Capture the cell that displays the provided text and extract its [x, y] central coordinate. 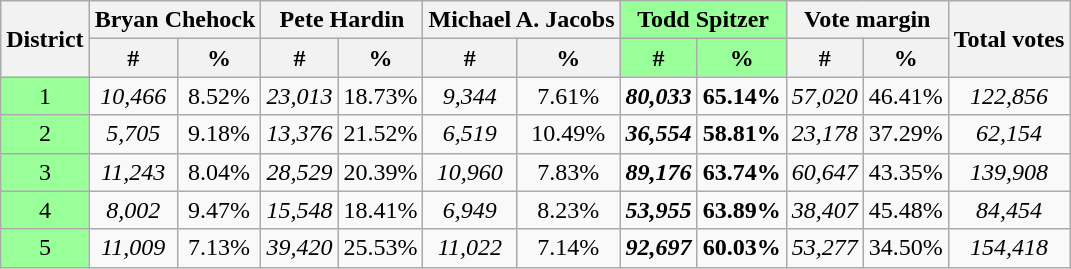
7.83% [568, 172]
23,013 [300, 96]
43.35% [906, 172]
46.41% [906, 96]
9.47% [219, 210]
84,454 [1009, 210]
8.23% [568, 210]
53,955 [658, 210]
9,344 [470, 96]
62,154 [1009, 134]
80,033 [658, 96]
20.39% [380, 172]
Vote margin [867, 20]
8.52% [219, 96]
6,519 [470, 134]
18.73% [380, 96]
6,949 [470, 210]
11,009 [133, 248]
7.13% [219, 248]
8,002 [133, 210]
21.52% [380, 134]
5,705 [133, 134]
122,856 [1009, 96]
15,548 [300, 210]
10,960 [470, 172]
53,277 [824, 248]
92,697 [658, 248]
9.18% [219, 134]
57,020 [824, 96]
60,647 [824, 172]
8.04% [219, 172]
23,178 [824, 134]
4 [45, 210]
58.81% [742, 134]
Todd Spitzer [703, 20]
25.53% [380, 248]
11,022 [470, 248]
Pete Hardin [342, 20]
3 [45, 172]
28,529 [300, 172]
1 [45, 96]
37.29% [906, 134]
7.61% [568, 96]
154,418 [1009, 248]
39,420 [300, 248]
36,554 [658, 134]
2 [45, 134]
11,243 [133, 172]
Total votes [1009, 39]
38,407 [824, 210]
Michael A. Jacobs [522, 20]
District [45, 39]
10,466 [133, 96]
5 [45, 248]
7.14% [568, 248]
13,376 [300, 134]
34.50% [906, 248]
139,908 [1009, 172]
65.14% [742, 96]
Bryan Chehock [175, 20]
45.48% [906, 210]
63.89% [742, 210]
89,176 [658, 172]
10.49% [568, 134]
18.41% [380, 210]
60.03% [742, 248]
63.74% [742, 172]
